Provide the (X, Y) coordinate of the cell's center where the given text is located.  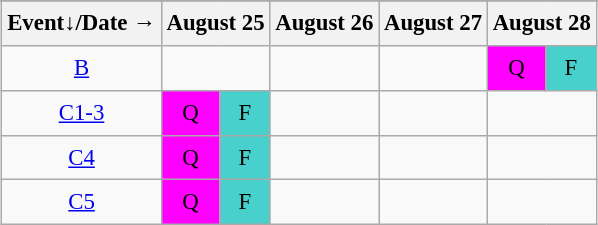
C5 (82, 202)
August 26 (324, 24)
C1-3 (82, 112)
August 27 (434, 24)
C4 (82, 158)
B (82, 68)
August 25 (216, 24)
August 28 (542, 24)
Event↓/Date → (82, 24)
